Identify which cell holds the provided text, then report its (X, Y) central coordinate. 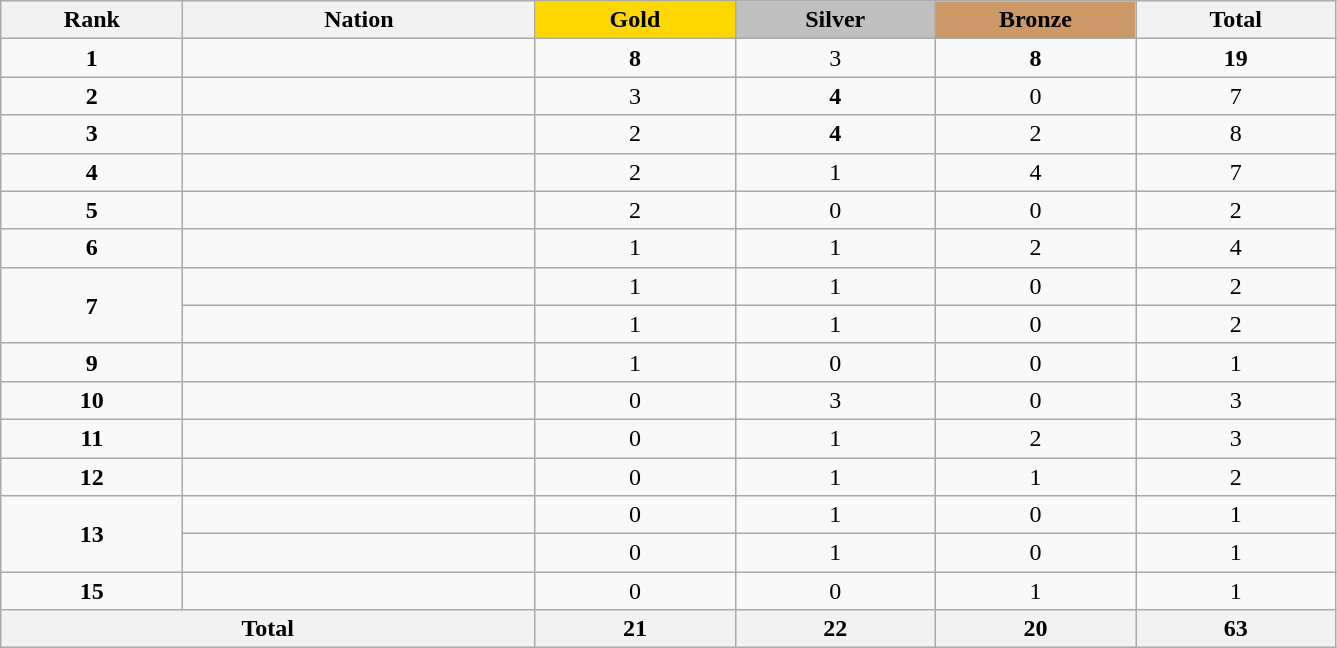
15 (92, 591)
Silver (835, 20)
9 (92, 362)
63 (1236, 629)
11 (92, 438)
19 (1236, 58)
20 (1035, 629)
5 (92, 210)
Nation (359, 20)
13 (92, 534)
Gold (635, 20)
10 (92, 400)
Rank (92, 20)
22 (835, 629)
12 (92, 477)
6 (92, 248)
Bronze (1035, 20)
21 (635, 629)
